Determine the [X, Y] coordinate at the center of the cell enclosing the given text.  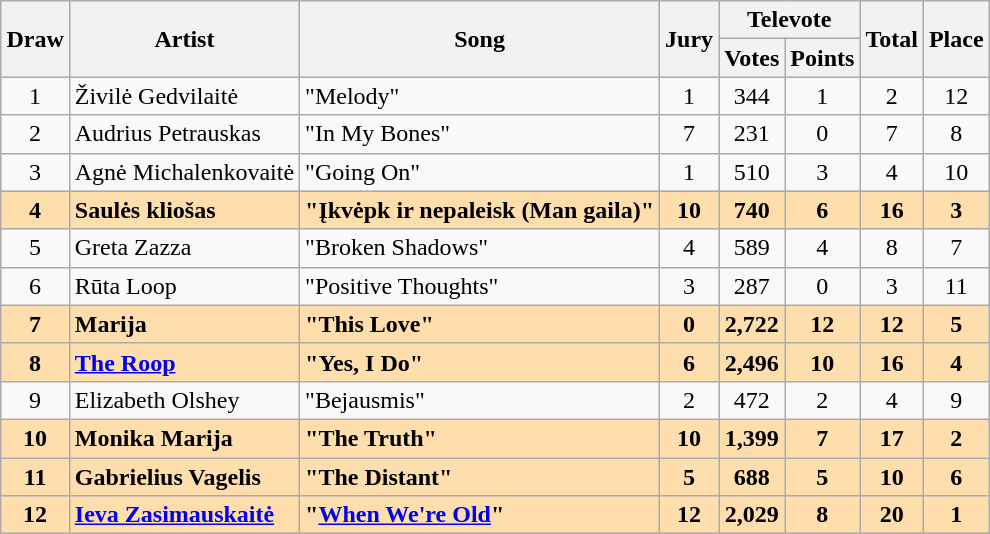
344 [752, 96]
472 [752, 400]
2,722 [752, 324]
Greta Zazza [184, 248]
"In My Bones" [480, 134]
Gabrielius Vagelis [184, 477]
"Positive Thoughts" [480, 286]
20 [892, 515]
Živilė Gedvilaitė [184, 96]
"Melody" [480, 96]
Draw [35, 39]
"Broken Shadows" [480, 248]
"This Love" [480, 324]
Agnė Michalenkovaitė [184, 172]
"The Distant" [480, 477]
"Įkvėpk ir nepaleisk (Man gaila)" [480, 210]
Total [892, 39]
510 [752, 172]
Audrius Petrauskas [184, 134]
287 [752, 286]
231 [752, 134]
Song [480, 39]
Saulės kliošas [184, 210]
Televote [790, 20]
Elizabeth Olshey [184, 400]
1,399 [752, 438]
Points [822, 58]
2,496 [752, 362]
"Bejausmis" [480, 400]
589 [752, 248]
688 [752, 477]
2,029 [752, 515]
Marija [184, 324]
Rūta Loop [184, 286]
Monika Marija [184, 438]
Ieva Zasimauskaitė [184, 515]
The Roop [184, 362]
"When We're Old" [480, 515]
740 [752, 210]
Artist [184, 39]
"Going On" [480, 172]
Votes [752, 58]
17 [892, 438]
"Yes, I Do" [480, 362]
Place [956, 39]
"The Truth" [480, 438]
Jury [690, 39]
